Return the [x, y] coordinate for the center point of the cell that contains the specified text.  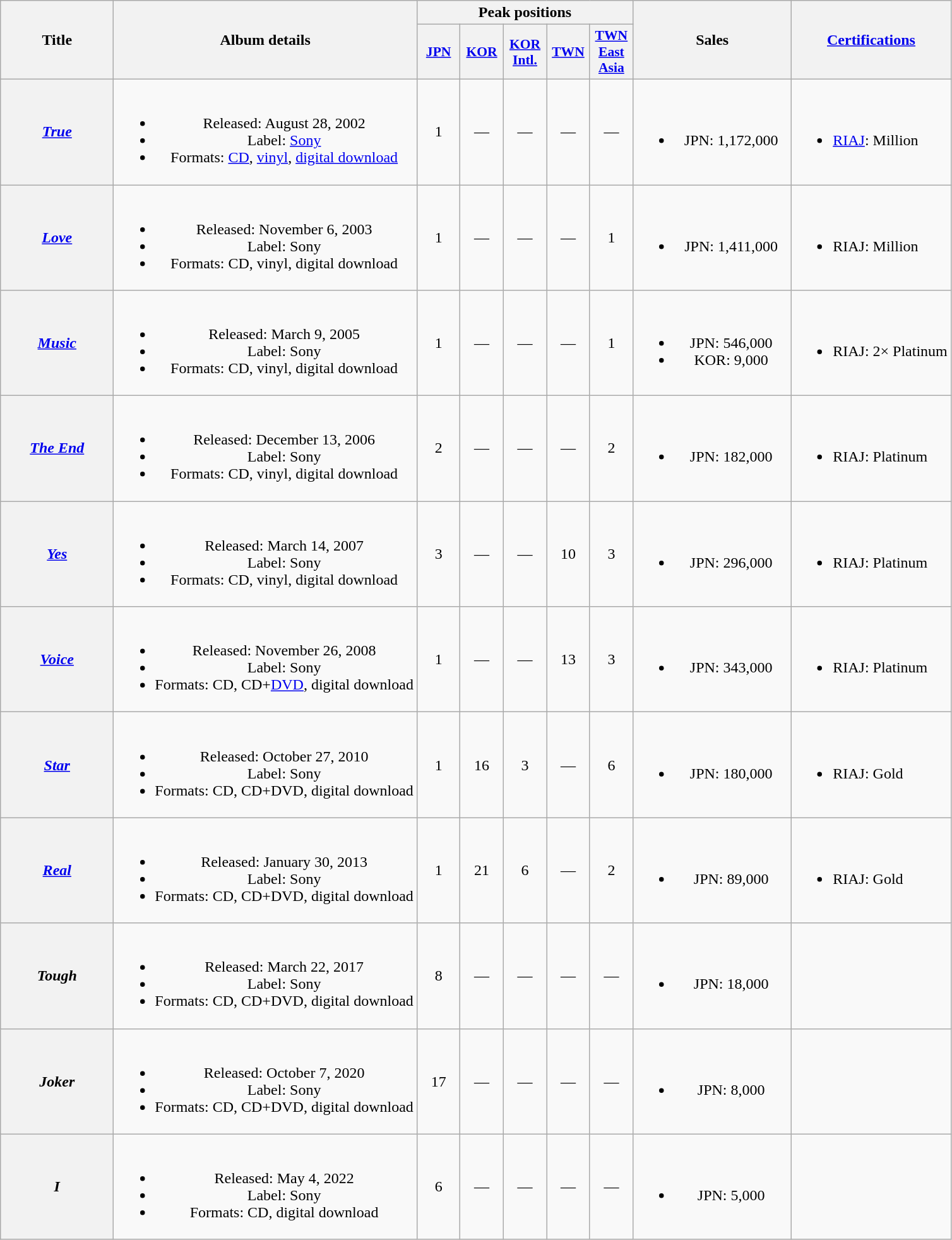
KOR [482, 52]
Released: March 9, 2005Label: SonyFormats: CD, vinyl, digital download [265, 343]
Album details [265, 40]
JPN: 5,000 [712, 1187]
JPN: 343,000 [712, 659]
Released: December 13, 2006Label: SonyFormats: CD, vinyl, digital download [265, 448]
17 [438, 1081]
16 [482, 765]
Yes [57, 554]
JPN: 1,411,000 [712, 237]
JPN: 18,000 [712, 976]
Peak positions [525, 13]
JPN: 8,000 [712, 1081]
Tough [57, 976]
Released: March 22, 2017Label: SonyFormats: CD, CD+DVD, digital download [265, 976]
Released: November 6, 2003Label: SonyFormats: CD, vinyl, digital download [265, 237]
Star [57, 765]
Love [57, 237]
JPN: 296,000 [712, 554]
True [57, 131]
TWN East Asia [611, 52]
JPN: 182,000 [712, 448]
8 [438, 976]
Certifications [871, 40]
The End [57, 448]
Released: January 30, 2013Label: SonyFormats: CD, CD+DVD, digital download [265, 870]
10 [568, 554]
JPN: 89,000 [712, 870]
TWN [568, 52]
Released: November 26, 2008Label: SonyFormats: CD, CD+DVD, digital download [265, 659]
Released: August 28, 2002Label: SonyFormats: CD, vinyl, digital download [265, 131]
JPN: 546,000KOR: 9,000 [712, 343]
Sales [712, 40]
Music [57, 343]
KOR Intl. [525, 52]
Real [57, 870]
Voice [57, 659]
I [57, 1187]
Released: October 7, 2020Label: SonyFormats: CD, CD+DVD, digital download [265, 1081]
21 [482, 870]
JPN: 1,172,000 [712, 131]
JPN [438, 52]
RIAJ: 2× Platinum [871, 343]
Released: March 14, 2007Label: SonyFormats: CD, vinyl, digital download [265, 554]
Joker [57, 1081]
13 [568, 659]
Released: October 27, 2010Label: SonyFormats: CD, CD+DVD, digital download [265, 765]
Title [57, 40]
JPN: 180,000 [712, 765]
Released: May 4, 2022Label: SonyFormats: CD, digital download [265, 1187]
